Identify which cell holds the provided text, then report its [X, Y] central coordinate. 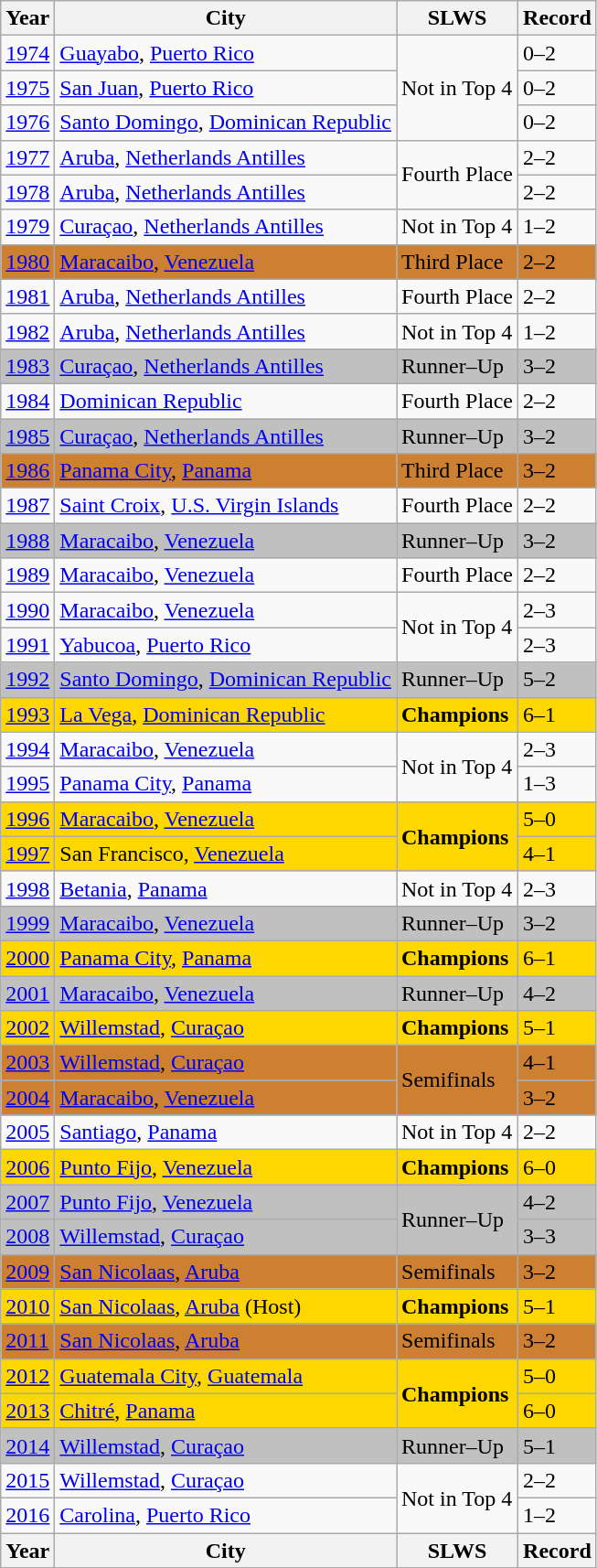
1990 [27, 610]
1999 [27, 923]
2000 [27, 958]
1977 [27, 157]
San Juan, Puerto Rico [226, 88]
2002 [27, 1028]
1998 [27, 888]
2010 [27, 1306]
1975 [27, 88]
2001 [27, 993]
1983 [27, 366]
San Francisco, Venezuela [226, 854]
1979 [27, 227]
1993 [27, 714]
Guayabo, Puerto Rico [226, 53]
2005 [27, 1133]
3–3 [558, 1237]
1996 [27, 819]
2003 [27, 1063]
1982 [27, 331]
1984 [27, 401]
1995 [27, 784]
Yabucoa, Puerto Rico [226, 645]
Dominican Republic [226, 401]
1987 [27, 506]
2013 [27, 1411]
1997 [27, 854]
5–2 [558, 680]
Betania, Panama [226, 888]
Carolina, Puerto Rico [226, 1515]
1980 [27, 262]
1–3 [558, 784]
1978 [27, 192]
1985 [27, 436]
La Vega, Dominican Republic [226, 714]
1981 [27, 296]
2011 [27, 1341]
1994 [27, 749]
Chitré, Panama [226, 1411]
2008 [27, 1237]
2009 [27, 1272]
1992 [27, 680]
1986 [27, 471]
2016 [27, 1515]
1989 [27, 575]
2007 [27, 1202]
2014 [27, 1445]
2015 [27, 1480]
2012 [27, 1376]
1976 [27, 123]
2004 [27, 1098]
Saint Croix, U.S. Virgin Islands [226, 506]
Santiago, Panama [226, 1133]
1991 [27, 645]
2006 [27, 1167]
1988 [27, 541]
Guatemala City, Guatemala [226, 1376]
1974 [27, 53]
San Nicolaas, Aruba (Host) [226, 1306]
